Output the [x, y] coordinate of the center of the cell containing the given text.  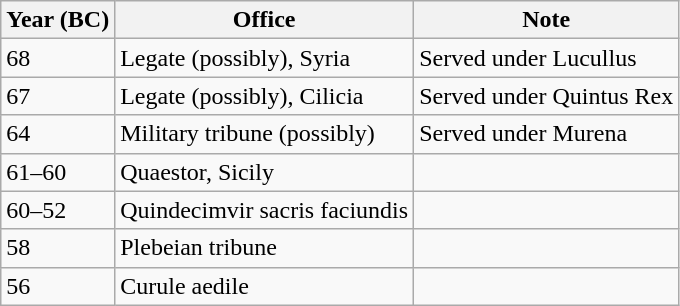
61–60 [58, 172]
Quaestor, Sicily [264, 172]
Legate (possibly), Syria [264, 58]
Legate (possibly), Cilicia [264, 96]
Year (BC) [58, 20]
Curule aedile [264, 286]
58 [58, 248]
Served under Murena [546, 134]
Served under Lucullus [546, 58]
Quindecimvir sacris faciundis [264, 210]
Military tribune (possibly) [264, 134]
56 [58, 286]
Plebeian tribune [264, 248]
68 [58, 58]
67 [58, 96]
60–52 [58, 210]
Note [546, 20]
64 [58, 134]
Served under Quintus Rex [546, 96]
Office [264, 20]
